Identify which cell holds the provided text, then report its [X, Y] central coordinate. 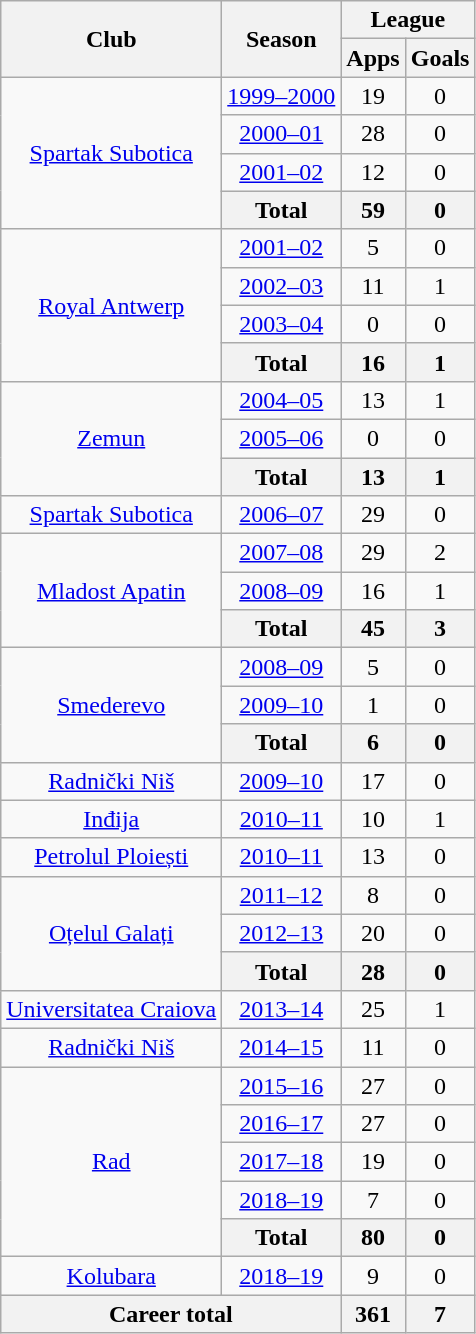
Rad [112, 1161]
Oțelul Galați [112, 933]
2015–16 [282, 1085]
17 [373, 781]
Career total [171, 1314]
361 [373, 1314]
20 [373, 933]
9 [373, 1276]
6 [373, 743]
2000–01 [282, 134]
Royal Antwerp [112, 305]
Universitatea Craiova [112, 1009]
Petrolul Ploiești [112, 857]
1999–2000 [282, 96]
3 [440, 629]
Zemun [112, 438]
Kolubara [112, 1276]
12 [373, 172]
Goals [440, 58]
59 [373, 210]
2 [440, 553]
25 [373, 1009]
2002–03 [282, 286]
Smederevo [112, 705]
Inđija [112, 819]
Apps [373, 58]
League [408, 20]
80 [373, 1238]
10 [373, 819]
2012–13 [282, 933]
2003–04 [282, 324]
2004–05 [282, 400]
Mladost Apatin [112, 591]
45 [373, 629]
Season [282, 39]
2006–07 [282, 515]
2011–12 [282, 895]
2007–08 [282, 553]
8 [373, 895]
2005–06 [282, 438]
2017–18 [282, 1162]
Club [112, 39]
2016–17 [282, 1124]
2013–14 [282, 1009]
2014–15 [282, 1047]
